Detect which cell encompasses the target text, then output its [x, y] center coordinate. 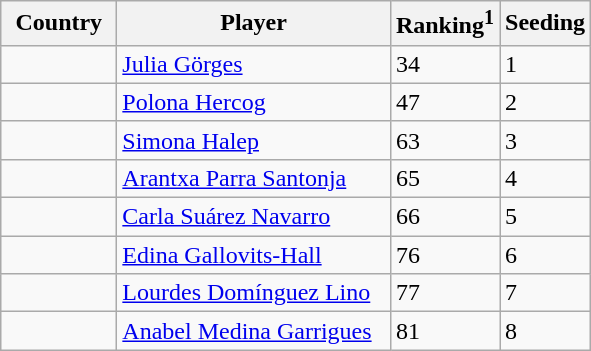
5 [546, 217]
81 [444, 331]
Country [59, 24]
65 [444, 178]
6 [546, 255]
63 [444, 140]
76 [444, 255]
Lourdes Domínguez Lino [254, 293]
47 [444, 102]
Carla Suárez Navarro [254, 217]
Edina Gallovits-Hall [254, 255]
34 [444, 64]
Julia Görges [254, 64]
77 [444, 293]
2 [546, 102]
3 [546, 140]
Anabel Medina Garrigues [254, 331]
1 [546, 64]
Polona Hercog [254, 102]
7 [546, 293]
Ranking1 [444, 24]
8 [546, 331]
4 [546, 178]
66 [444, 217]
Simona Halep [254, 140]
Player [254, 24]
Seeding [546, 24]
Arantxa Parra Santonja [254, 178]
